Output the (x, y) coordinate of the center of the cell containing the given text.  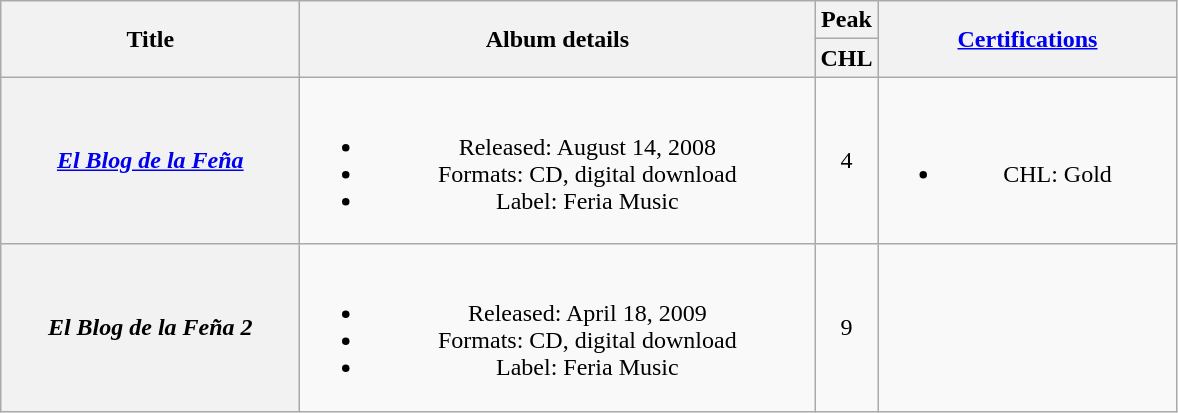
Album details (558, 39)
Released: August 14, 2008Formats: CD, digital downloadLabel: Feria Music (558, 160)
CHL (846, 58)
Peak (846, 20)
Title (150, 39)
9 (846, 328)
CHL: Gold (1028, 160)
4 (846, 160)
Released: April 18, 2009Formats: CD, digital downloadLabel: Feria Music (558, 328)
El Blog de la Feña (150, 160)
El Blog de la Feña 2 (150, 328)
Certifications (1028, 39)
